Identify which cell holds the provided text, then report its (x, y) central coordinate. 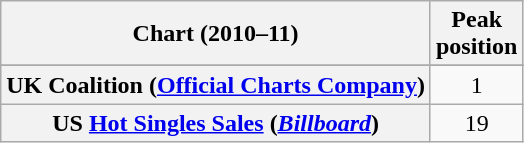
UK Coalition (Official Charts Company) (216, 85)
US Hot Singles Sales (Billboard) (216, 123)
Chart (2010–11) (216, 34)
1 (476, 85)
19 (476, 123)
Peakposition (476, 34)
